Provide the (X, Y) coordinate of the cell's center where the given text is located.  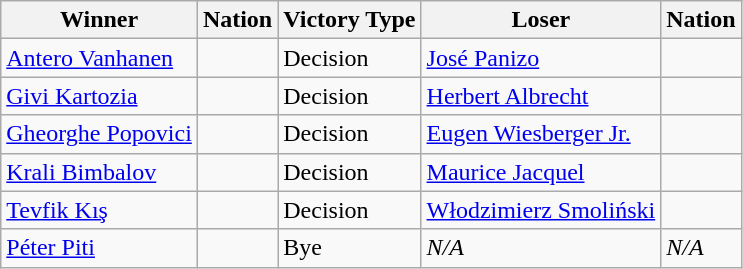
Krali Bimbalov (100, 172)
Bye (350, 248)
Victory Type (350, 20)
Herbert Albrecht (541, 96)
Gheorghe Popovici (100, 134)
Eugen Wiesberger Jr. (541, 134)
Péter Piti (100, 248)
Antero Vanhanen (100, 58)
Maurice Jacquel (541, 172)
José Panizo (541, 58)
Givi Kartozia (100, 96)
Winner (100, 20)
Tevfik Kış (100, 210)
Loser (541, 20)
Włodzimierz Smoliński (541, 210)
